Identify which cell holds the provided text, then report its [X, Y] central coordinate. 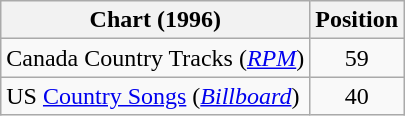
59 [357, 58]
US Country Songs (Billboard) [156, 96]
Chart (1996) [156, 20]
Canada Country Tracks (RPM) [156, 58]
Position [357, 20]
40 [357, 96]
